Find where the given text appears and provide that cell's center as [x, y] coordinate. 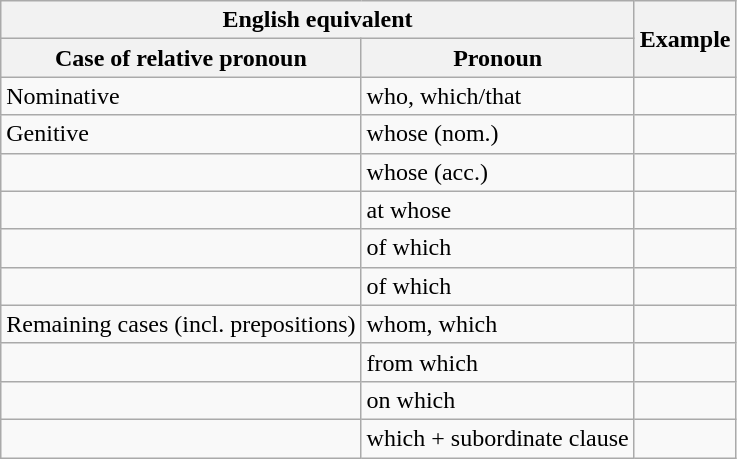
Pronoun [498, 58]
whose (nom.) [498, 134]
English equivalent [318, 20]
Remaining cases (incl. prepositions) [181, 324]
from which [498, 362]
Case of relative pronoun [181, 58]
Genitive [181, 134]
on which [498, 400]
whose (acc.) [498, 172]
at whose [498, 210]
Nominative [181, 96]
Example [685, 39]
who, which/that [498, 96]
whom, which [498, 324]
which + subordinate clause [498, 438]
